Detect which cell encompasses the target text, then output its [X, Y] center coordinate. 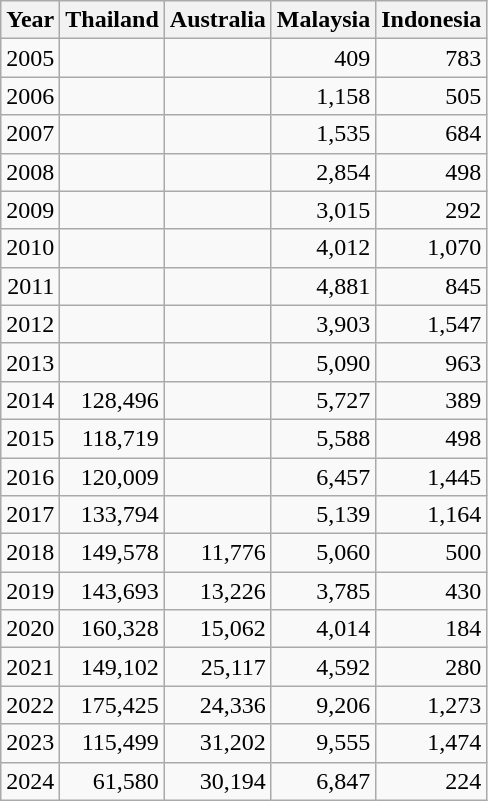
500 [432, 553]
2021 [30, 667]
1,164 [432, 515]
184 [432, 629]
118,719 [112, 438]
2014 [30, 400]
Thailand [112, 20]
1,445 [432, 477]
24,336 [218, 705]
1,273 [432, 705]
389 [432, 400]
31,202 [218, 743]
13,226 [218, 591]
128,496 [112, 400]
2020 [30, 629]
224 [432, 781]
783 [432, 58]
9,555 [323, 743]
Indonesia [432, 20]
2,854 [323, 172]
963 [432, 362]
2017 [30, 515]
2018 [30, 553]
1,474 [432, 743]
4,012 [323, 248]
2010 [30, 248]
149,578 [112, 553]
430 [432, 591]
4,881 [323, 286]
160,328 [112, 629]
11,776 [218, 553]
2005 [30, 58]
6,457 [323, 477]
2019 [30, 591]
Malaysia [323, 20]
4,592 [323, 667]
1,547 [432, 324]
143,693 [112, 591]
61,580 [112, 781]
409 [323, 58]
5,090 [323, 362]
4,014 [323, 629]
5,060 [323, 553]
5,588 [323, 438]
3,785 [323, 591]
120,009 [112, 477]
3,015 [323, 210]
1,535 [323, 134]
280 [432, 667]
175,425 [112, 705]
149,102 [112, 667]
2006 [30, 96]
5,727 [323, 400]
2008 [30, 172]
845 [432, 286]
2023 [30, 743]
2011 [30, 286]
115,499 [112, 743]
3,903 [323, 324]
2015 [30, 438]
2016 [30, 477]
25,117 [218, 667]
505 [432, 96]
133,794 [112, 515]
2012 [30, 324]
9,206 [323, 705]
684 [432, 134]
30,194 [218, 781]
15,062 [218, 629]
1,158 [323, 96]
2022 [30, 705]
6,847 [323, 781]
292 [432, 210]
2007 [30, 134]
5,139 [323, 515]
2024 [30, 781]
2009 [30, 210]
2013 [30, 362]
Australia [218, 20]
Year [30, 20]
1,070 [432, 248]
